Scan for the cell matching the given text and deliver its (X, Y) coordinate at center. 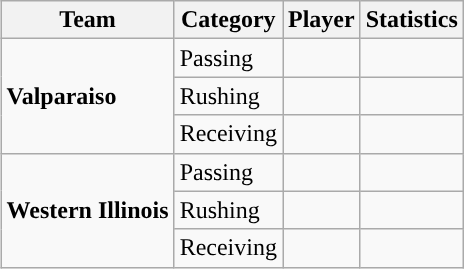
Category (228, 20)
Valparaiso (88, 96)
Player (321, 20)
Western Illinois (88, 210)
Statistics (412, 20)
Team (88, 20)
